Detect which cell encompasses the target text, then output its [X, Y] center coordinate. 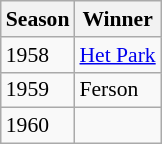
Season [38, 19]
Winner [117, 19]
1959 [38, 90]
1960 [38, 126]
1958 [38, 55]
Het Park [117, 55]
Ferson [117, 90]
